From the cell containing the given text, extract its center point as [X, Y] coordinate. 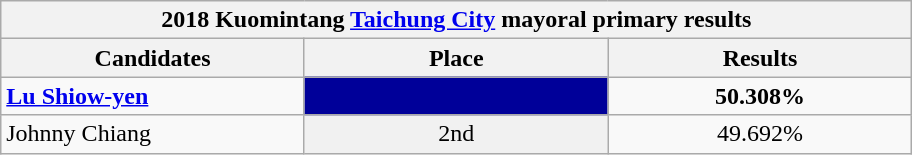
Results [760, 58]
Johnny Chiang [153, 134]
49.692% [760, 134]
2nd [456, 134]
50.308% [760, 96]
Lu Shiow-yen [153, 96]
Candidates [153, 58]
2018 Kuomintang Taichung City mayoral primary results [456, 20]
Place [456, 58]
